Extract the (x, y) coordinate from the center of the cell holding the provided text.  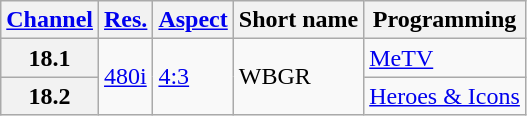
18.2 (50, 96)
Programming (445, 20)
Channel (50, 20)
4:3 (193, 77)
Aspect (193, 20)
18.1 (50, 58)
WBGR (298, 77)
MeTV (445, 58)
Short name (298, 20)
Res. (126, 20)
480i (126, 77)
Heroes & Icons (445, 96)
